Extract the (x, y) coordinate from the center of the cell holding the provided text.  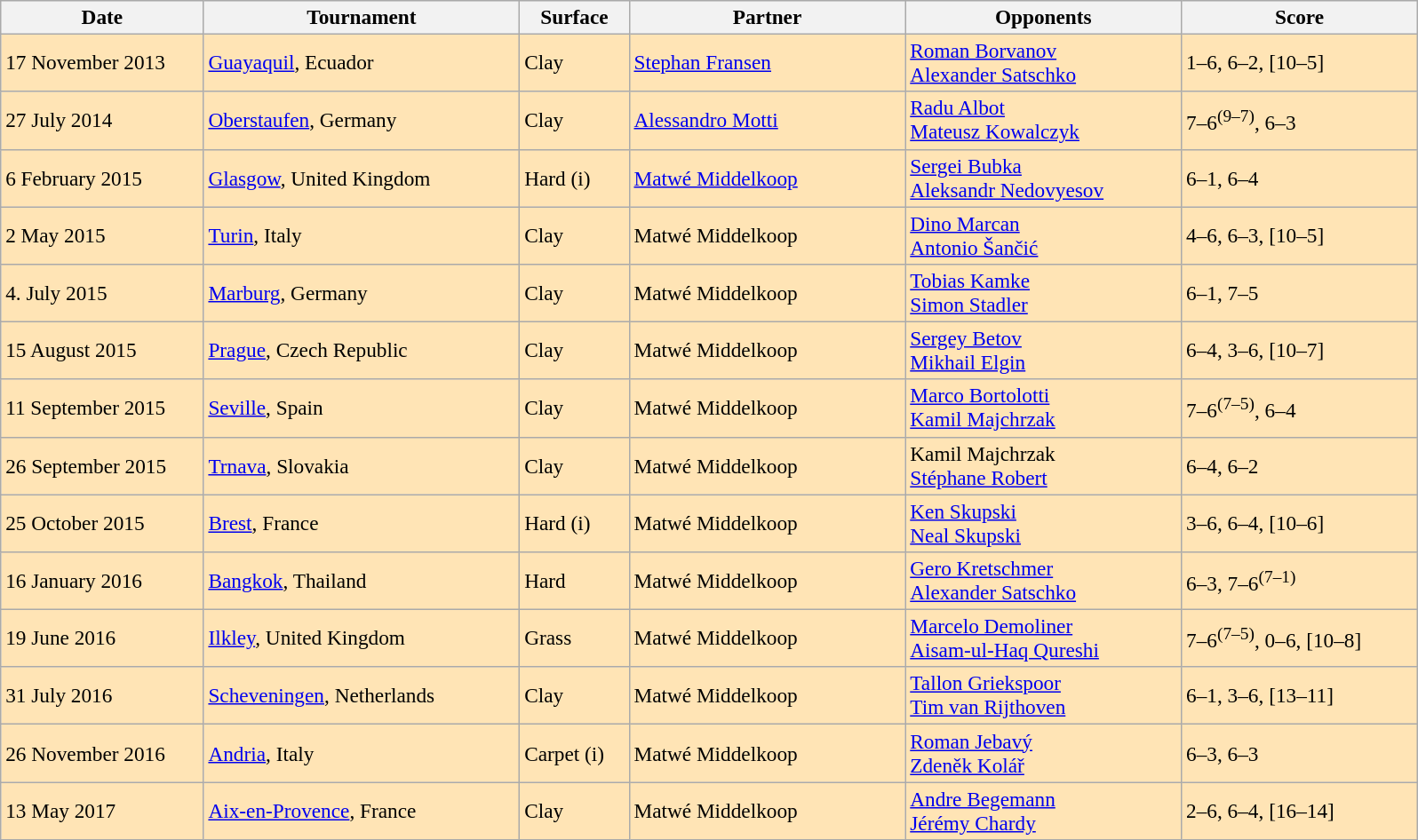
Oberstaufen, Germany (362, 121)
Alessandro Motti (768, 121)
Aix-en-Provence, France (362, 810)
Partner (768, 17)
3–6, 6–4, [10–6] (1300, 522)
26 September 2015 (102, 465)
Roman Borvanov Alexander Satschko (1043, 62)
15 August 2015 (102, 350)
Kamil Majchrzak Stéphane Robert (1043, 465)
Tallon Griekspoor Tim van Rijthoven (1043, 696)
Gero Kretschmer Alexander Satschko (1043, 581)
6–4, 6–2 (1300, 465)
Dino Marcan Antonio Šančić (1043, 234)
31 July 2016 (102, 696)
Turin, Italy (362, 234)
Opponents (1043, 17)
Andre Begemann Jérémy Chardy (1043, 810)
Ilkley, United Kingdom (362, 638)
Roman Jebavý Zdeněk Kolář (1043, 753)
Marburg, Germany (362, 293)
7–6(7–5), 0–6, [10–8] (1300, 638)
6–3, 7–6(7–1) (1300, 581)
19 June 2016 (102, 638)
Brest, France (362, 522)
Carpet (i) (574, 753)
13 May 2017 (102, 810)
11 September 2015 (102, 408)
Marcelo Demoliner Aisam-ul-Haq Qureshi (1043, 638)
Andria, Italy (362, 753)
2–6, 6–4, [16–14] (1300, 810)
Ken Skupski Neal Skupski (1043, 522)
25 October 2015 (102, 522)
Grass (574, 638)
Sergei Bubka Aleksandr Nedovyesov (1043, 178)
7–6(9–7), 6–3 (1300, 121)
Seville, Spain (362, 408)
Guayaquil, Ecuador (362, 62)
Hard (574, 581)
Scheveningen, Netherlands (362, 696)
6–4, 3–6, [10–7] (1300, 350)
6–1, 7–5 (1300, 293)
Tournament (362, 17)
6–1, 6–4 (1300, 178)
Surface (574, 17)
Radu Albot Mateusz Kowalczyk (1043, 121)
6 February 2015 (102, 178)
Marco Bortolotti Kamil Majchrzak (1043, 408)
27 July 2014 (102, 121)
Date (102, 17)
26 November 2016 (102, 753)
2 May 2015 (102, 234)
Tobias Kamke Simon Stadler (1043, 293)
Prague, Czech Republic (362, 350)
Sergey Betov Mikhail Elgin (1043, 350)
4. July 2015 (102, 293)
Bangkok, Thailand (362, 581)
6–1, 3–6, [13–11] (1300, 696)
1–6, 6–2, [10–5] (1300, 62)
7–6(7–5), 6–4 (1300, 408)
16 January 2016 (102, 581)
6–3, 6–3 (1300, 753)
Trnava, Slovakia (362, 465)
Glasgow, United Kingdom (362, 178)
17 November 2013 (102, 62)
Score (1300, 17)
4–6, 6–3, [10–5] (1300, 234)
Stephan Fransen (768, 62)
